Detect which cell encompasses the target text, then output its (x, y) center coordinate. 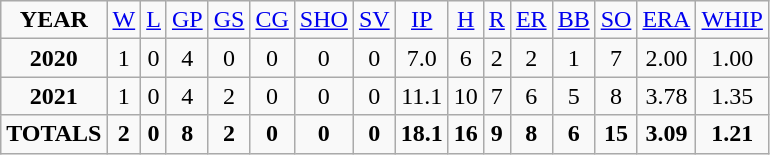
GS (229, 20)
18.1 (422, 134)
ERA (666, 20)
TOTALS (54, 134)
WHIP (732, 20)
2.00 (666, 58)
1.35 (732, 96)
R (496, 20)
SHO (324, 20)
H (466, 20)
W (124, 20)
1.00 (732, 58)
3.09 (666, 134)
L (154, 20)
IP (422, 20)
SO (616, 20)
ER (531, 20)
GP (187, 20)
1.21 (732, 134)
2020 (54, 58)
16 (466, 134)
9 (496, 134)
YEAR (54, 20)
2021 (54, 96)
5 (574, 96)
7.0 (422, 58)
11.1 (422, 96)
10 (466, 96)
BB (574, 20)
15 (616, 134)
3.78 (666, 96)
CG (272, 20)
SV (374, 20)
